Return (X, Y) of the center of cell containing provided text 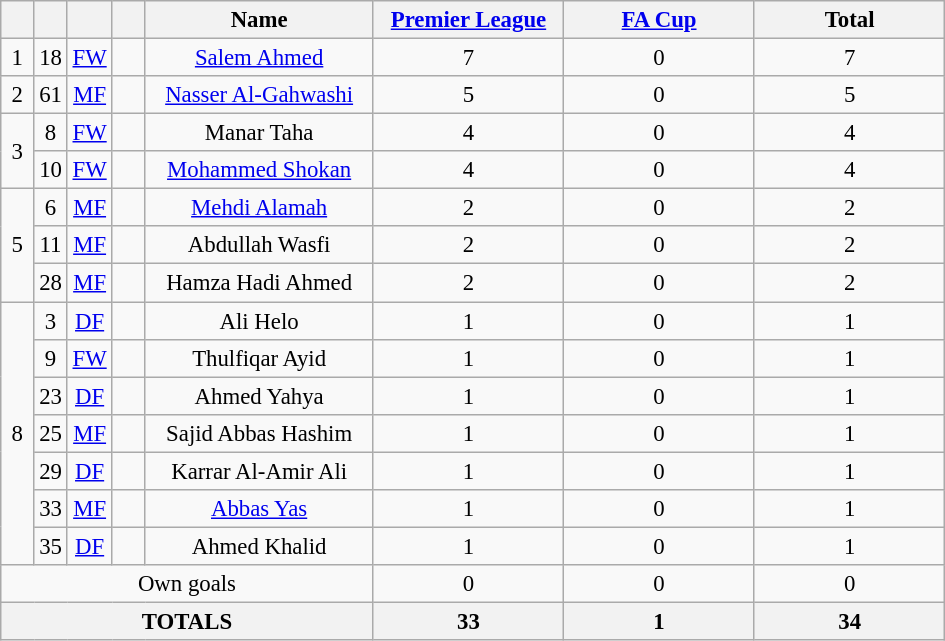
9 (50, 358)
Name (259, 20)
Sajid Abbas Hashim (259, 433)
34 (850, 621)
Hamza Hadi Ahmed (259, 283)
Ahmed Yahya (259, 396)
Premier League (468, 20)
11 (50, 245)
Thulfiqar Ayid (259, 358)
Nasser Al-Gahwashi (259, 95)
28 (50, 283)
35 (50, 546)
23 (50, 396)
Salem Ahmed (259, 58)
10 (50, 170)
Abbas Yas (259, 509)
29 (50, 471)
Mohammed Shokan (259, 170)
18 (50, 58)
Own goals (187, 584)
Total (850, 20)
Manar Taha (259, 133)
Ali Helo (259, 321)
61 (50, 95)
TOTALS (187, 621)
FA Cup (660, 20)
25 (50, 433)
6 (50, 208)
Abdullah Wasfi (259, 245)
Karrar Al-Amir Ali (259, 471)
Ahmed Khalid (259, 546)
Mehdi Alamah (259, 208)
